Determine the [X, Y] coordinate at the center of the cell enclosing the given text.  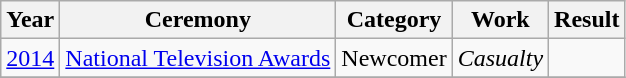
Result [587, 20]
Category [394, 20]
Ceremony [198, 20]
National Television Awards [198, 58]
Year [30, 20]
Work [500, 20]
2014 [30, 58]
Casualty [500, 58]
Newcomer [394, 58]
